Detect which cell encompasses the target text, then output its [X, Y] center coordinate. 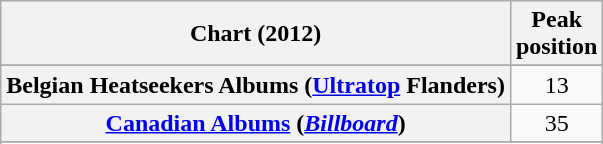
Belgian Heatseekers Albums (Ultratop Flanders) [256, 85]
Peakposition [556, 34]
35 [556, 123]
Chart (2012) [256, 34]
Canadian Albums (Billboard) [256, 123]
13 [556, 85]
